Find where the given text appears and provide that cell's center as (x, y) coordinate. 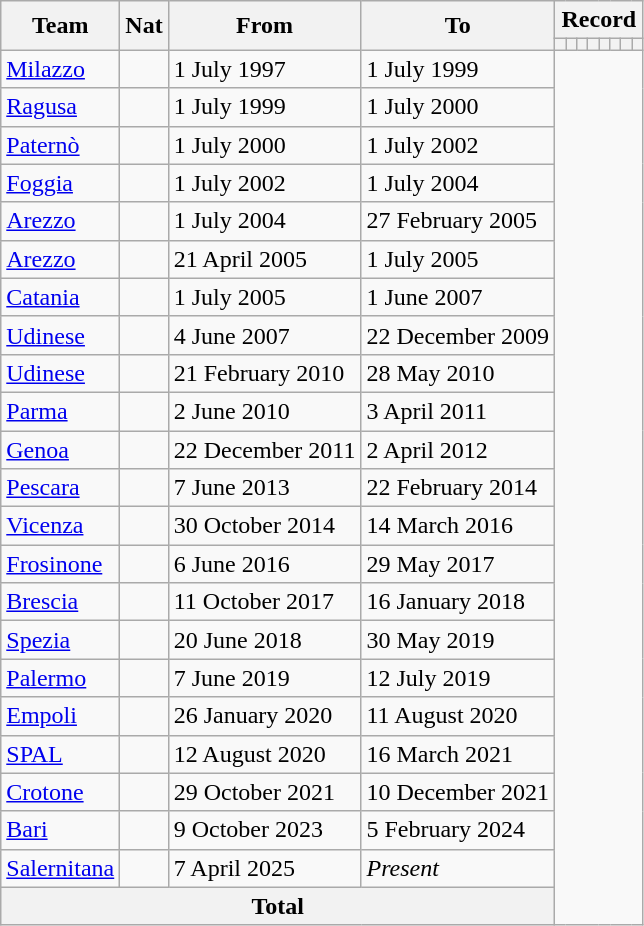
2 June 2010 (264, 411)
Crotone (60, 792)
28 May 2010 (458, 373)
14 March 2016 (458, 526)
11 August 2020 (458, 716)
Frosinone (60, 564)
Milazzo (60, 69)
Nat (144, 26)
2 April 2012 (458, 449)
1 June 2007 (458, 297)
3 April 2011 (458, 411)
Palermo (60, 678)
To (458, 26)
1 July 1997 (264, 69)
Brescia (60, 602)
20 June 2018 (264, 640)
Ragusa (60, 107)
12 July 2019 (458, 678)
27 February 2005 (458, 221)
SPAL (60, 754)
30 October 2014 (264, 526)
5 February 2024 (458, 830)
Vicenza (60, 526)
16 January 2018 (458, 602)
Parma (60, 411)
Foggia (60, 183)
Catania (60, 297)
11 October 2017 (264, 602)
7 June 2013 (264, 488)
Total (278, 906)
22 February 2014 (458, 488)
Team (60, 26)
22 December 2009 (458, 335)
Record (599, 20)
12 August 2020 (264, 754)
29 May 2017 (458, 564)
7 June 2019 (264, 678)
26 January 2020 (264, 716)
22 December 2011 (264, 449)
Genoa (60, 449)
9 October 2023 (264, 830)
Present (458, 868)
21 February 2010 (264, 373)
Empoli (60, 716)
6 June 2016 (264, 564)
29 October 2021 (264, 792)
10 December 2021 (458, 792)
Pescara (60, 488)
21 April 2005 (264, 259)
From (264, 26)
Paternò (60, 145)
30 May 2019 (458, 640)
Bari (60, 830)
16 March 2021 (458, 754)
Salernitana (60, 868)
7 April 2025 (264, 868)
4 June 2007 (264, 335)
Spezia (60, 640)
